From the cell containing the given text, extract its center point as [X, Y] coordinate. 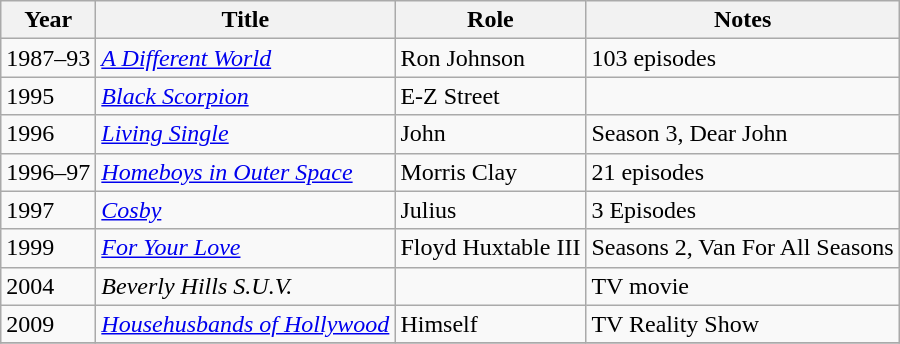
TV movie [742, 286]
103 episodes [742, 58]
Beverly Hills S.U.V. [246, 286]
Role [490, 20]
Year [48, 20]
3 Episodes [742, 210]
1996–97 [48, 172]
Homeboys in Outer Space [246, 172]
John [490, 134]
For Your Love [246, 248]
Julius [490, 210]
21 episodes [742, 172]
Househusbands of Hollywood [246, 324]
Black Scorpion [246, 96]
E-Z Street [490, 96]
1997 [48, 210]
Ron Johnson [490, 58]
Season 3, Dear John [742, 134]
Seasons 2, Van For All Seasons [742, 248]
Morris Clay [490, 172]
1999 [48, 248]
Living Single [246, 134]
A Different World [246, 58]
1995 [48, 96]
Notes [742, 20]
Title [246, 20]
1996 [48, 134]
Himself [490, 324]
Floyd Huxtable III [490, 248]
TV Reality Show [742, 324]
Cosby [246, 210]
1987–93 [48, 58]
2004 [48, 286]
2009 [48, 324]
